Scan for the cell matching the given text and deliver its [x, y] coordinate at center. 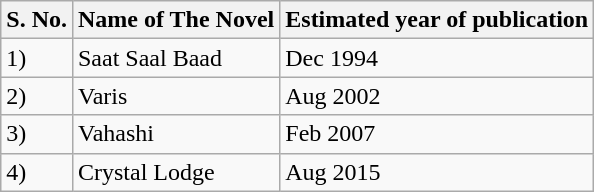
2) [37, 96]
Aug 2002 [437, 96]
1) [37, 58]
Crystal Lodge [176, 172]
3) [37, 134]
4) [37, 172]
Estimated year of publication [437, 20]
Feb 2007 [437, 134]
Aug 2015 [437, 172]
Varis [176, 96]
Vahashi [176, 134]
Saat Saal Baad [176, 58]
Name of The Novel [176, 20]
S. No. [37, 20]
Dec 1994 [437, 58]
